Detect which cell encompasses the target text, then output its (x, y) center coordinate. 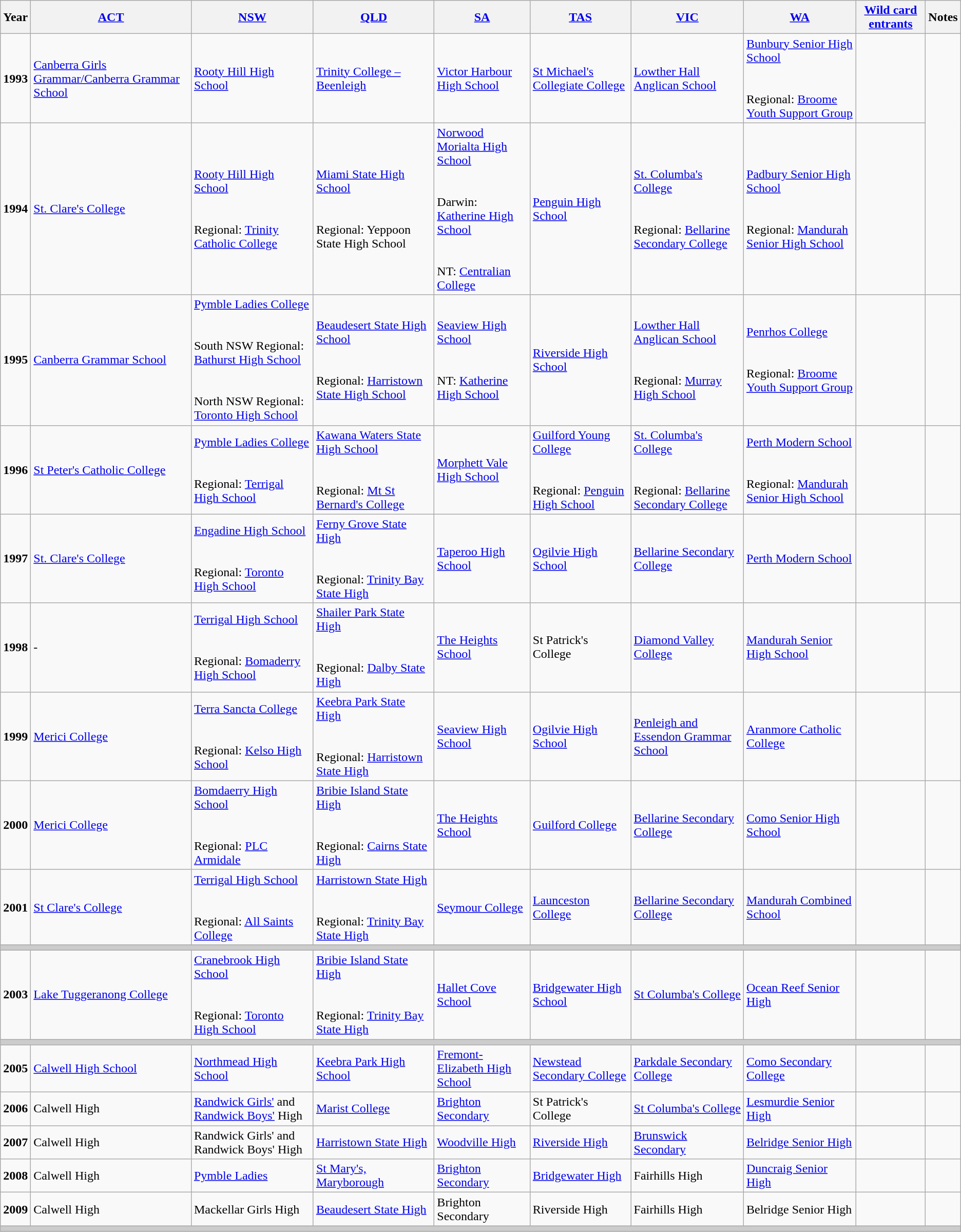
Brunswick Secondary (687, 1142)
Terrigal High SchoolRegional: All Saints College (252, 907)
1993 (15, 78)
St Michael's Collegiate College (580, 78)
Shailer Park State HighRegional: Dalby State High (374, 647)
2001 (15, 907)
Bridgewater High School (580, 994)
Duncraig Senior High (800, 1176)
Bribie Island State HighRegional: Trinity Bay State High (374, 994)
Keebra Park High School (374, 1069)
Beaudesert State High (374, 1209)
Penrhos CollegeRegional: Broome Youth Support Group (800, 360)
2006 (15, 1109)
Bunbury Senior High SchoolRegional: Broome Youth Support Group (800, 78)
Canberra Girls Grammar/Canberra Grammar School (111, 78)
1996 (15, 469)
Rooty Hill High SchoolRegional: Trinity Catholic College (252, 209)
Bribie Island State HighRegional: Cairns State High (374, 825)
Newstead Secondary College (580, 1069)
Miami State High SchoolRegional: Yeppoon State High School (374, 209)
VIC (687, 17)
Harristown State High (374, 1142)
Engadine High SchoolRegional: Toronto High School (252, 559)
Bridgewater High (580, 1176)
Aranmore Catholic College (800, 736)
St Peter's Catholic College (111, 469)
TAS (580, 17)
Riverside High School (580, 360)
Como Secondary College (800, 1069)
Lake Tuggeranong College (111, 994)
1997 (15, 559)
Mackellar Girls High (252, 1209)
Cranebrook High SchoolRegional: Toronto High School (252, 994)
Lesmurdie Senior High (800, 1109)
Pymble Ladies (252, 1176)
Terrigal High SchoolRegional: Bomaderry High School (252, 647)
NSW (252, 17)
SA (482, 17)
Kawana Waters State High SchoolRegional: Mt St Bernard's College (374, 469)
1998 (15, 647)
2009 (15, 1209)
St Mary's, Maryborough (374, 1176)
Harristown State HighRegional: Trinity Bay State High (374, 907)
Launceston College (580, 907)
2007 (15, 1142)
Penleigh and Essendon Grammar School (687, 736)
Victor Harbour High School (482, 78)
2008 (15, 1176)
Notes (943, 17)
Mandurah Combined School (800, 907)
Woodville High (482, 1142)
Ocean Reef Senior High (800, 994)
WA (800, 17)
Beaudesert State High SchoolRegional: Harristown State High School (374, 360)
QLD (374, 17)
Seaview High School (482, 736)
Marist College (374, 1109)
Keebra Park State HighRegional: Harristown State High (374, 736)
2000 (15, 825)
Perth Modern SchoolRegional: Mandurah Senior High School (800, 469)
Hallet Cove School (482, 994)
Perth Modern School (800, 559)
St Clare's College (111, 907)
Diamond Valley College (687, 647)
Rooty Hill High School (252, 78)
Parkdale Secondary College (687, 1069)
1999 (15, 736)
ACT (111, 17)
Seaview High SchoolNT: Katherine High School (482, 360)
2005 (15, 1069)
Pymble Ladies CollegeSouth NSW Regional: Bathurst High SchoolNorth NSW Regional: Toronto High School (252, 360)
1994 (15, 209)
Year (15, 17)
Guilford College (580, 825)
Norwood Morialta High SchoolDarwin: Katherine High SchoolNT: Centralian College (482, 209)
Trinity College – Beenleigh (374, 78)
Como Senior High School (800, 825)
Bomdaerry High SchoolRegional: PLC Armidale (252, 825)
Penguin High School (580, 209)
Guilford Young CollegeRegional: Penguin High School (580, 469)
Morphett Vale High School (482, 469)
2003 (15, 994)
Mandurah Senior High School (800, 647)
Seymour College (482, 907)
Lowther Hall Anglican SchoolRegional: Murray High School (687, 360)
Lowther Hall Anglican School (687, 78)
Calwell High School (111, 1069)
1995 (15, 360)
Fremont-Elizabeth High School (482, 1069)
Canberra Grammar School (111, 360)
Wild card entrants (891, 17)
- (111, 647)
Padbury Senior High SchoolRegional: Mandurah Senior High School (800, 209)
Northmead High School (252, 1069)
Terra Sancta CollegeRegional: Kelso High School (252, 736)
Ferny Grove State HighRegional: Trinity Bay State High (374, 559)
Taperoo High School (482, 559)
Pymble Ladies CollegeRegional: Terrigal High School (252, 469)
